Provide the (x, y) coordinate of the cell's center where the given text is located.  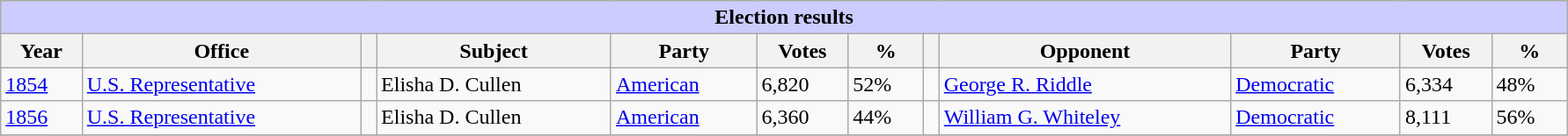
8,111 (1446, 118)
Office (222, 51)
44% (886, 118)
6,360 (802, 118)
William G. Whiteley (1085, 118)
Subject (495, 51)
6,334 (1446, 84)
1856 (42, 118)
Opponent (1085, 51)
George R. Riddle (1085, 84)
6,820 (802, 84)
52% (886, 84)
Election results (785, 18)
Year (42, 51)
1854 (42, 84)
56% (1529, 118)
48% (1529, 84)
